Return [X, Y] of the center of cell containing provided text 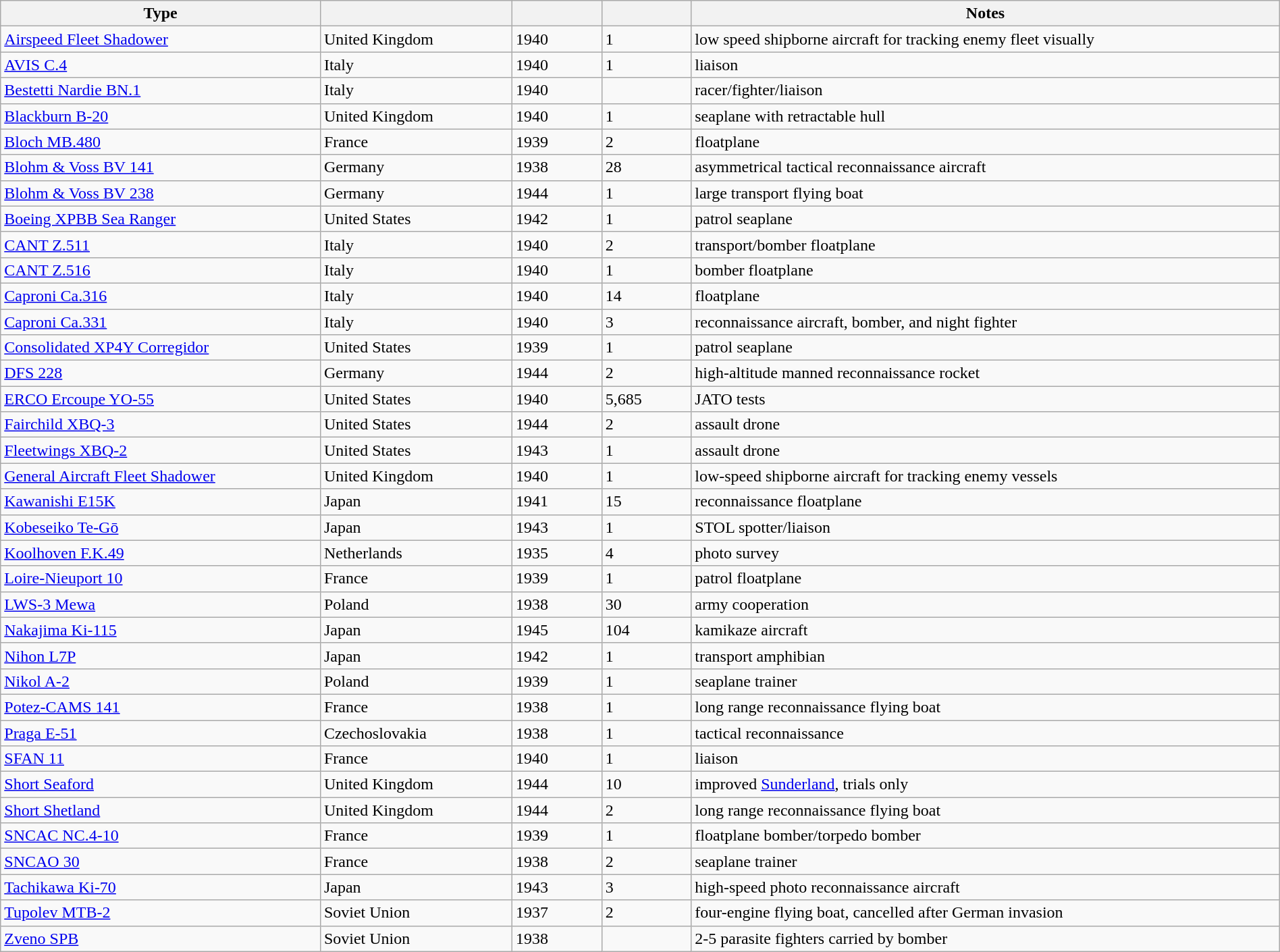
high-speed photo reconnaissance aircraft [986, 887]
Caproni Ca.316 [161, 296]
SNCAO 30 [161, 862]
1935 [558, 553]
Nikol A-2 [161, 681]
ERCO Ercoupe YO-55 [161, 399]
1941 [558, 502]
Blohm & Voss BV 141 [161, 167]
Nakajima Ki-115 [161, 630]
10 [647, 785]
Loire-Nieuport 10 [161, 579]
JATO tests [986, 399]
Blackburn B-20 [161, 116]
Short Shetland [161, 810]
Netherlands [416, 553]
asymmetrical tactical reconnaissance aircraft [986, 167]
transport/bomber floatplane [986, 244]
low speed shipborne aircraft for tracking enemy fleet visually [986, 39]
Kobeseiko Te-Gō [161, 527]
Bloch MB.480 [161, 142]
Fairchild XBQ-3 [161, 425]
General Aircraft Fleet Shadower [161, 476]
Short Seaford [161, 785]
Tupolev MTB-2 [161, 913]
AVIS C.4 [161, 65]
LWS-3 Mewa [161, 604]
Blohm & Voss BV 238 [161, 193]
Praga E-51 [161, 733]
kamikaze aircraft [986, 630]
reconnaissance aircraft, bomber, and night fighter [986, 322]
reconnaissance floatplane [986, 502]
seaplane with retractable hull [986, 116]
Airspeed Fleet Shadower [161, 39]
improved Sunderland, trials only [986, 785]
bomber floatplane [986, 270]
104 [647, 630]
racer/fighter/liaison [986, 90]
transport amphibian [986, 656]
four-engine flying boat, cancelled after German invasion [986, 913]
low-speed shipborne aircraft for tracking enemy vessels [986, 476]
large transport flying boat [986, 193]
4 [647, 553]
Notes [986, 14]
tactical reconnaissance [986, 733]
2-5 parasite fighters carried by bomber [986, 938]
Boeing XPBB Sea Ranger [161, 219]
Potez-CAMS 141 [161, 707]
15 [647, 502]
CANT Z.511 [161, 244]
1937 [558, 913]
SNCAC NC.4-10 [161, 836]
Consolidated XP4Y Corregidor [161, 348]
1945 [558, 630]
Zveno SPB [161, 938]
Koolhoven F.K.49 [161, 553]
Tachikawa Ki-70 [161, 887]
14 [647, 296]
STOL spotter/liaison [986, 527]
CANT Z.516 [161, 270]
patrol floatplane [986, 579]
30 [647, 604]
Czechoslovakia [416, 733]
floatplane bomber/torpedo bomber [986, 836]
photo survey [986, 553]
Type [161, 14]
28 [647, 167]
army cooperation [986, 604]
DFS 228 [161, 373]
Nihon L7P [161, 656]
5,685 [647, 399]
Bestetti Nardie BN.1 [161, 90]
high-altitude manned reconnaissance rocket [986, 373]
Fleetwings XBQ-2 [161, 450]
Kawanishi E15K [161, 502]
Caproni Ca.331 [161, 322]
SFAN 11 [161, 759]
